Detect which cell encompasses the target text, then output its (X, Y) center coordinate. 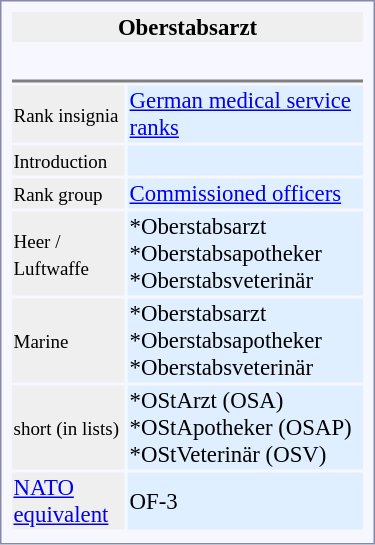
Heer / Luftwaffe (68, 254)
German medical service ranks (246, 114)
Oberstabsarzt (188, 27)
OF-3 (246, 500)
*OStArzt (OSA)*OStApotheker (OSAP)*OStVeterinär (OSV) (246, 428)
NATOequivalent (68, 500)
Introduction (68, 161)
short (in lists) (68, 428)
Marine (68, 340)
Rank group (68, 193)
Rank insignia (68, 114)
Commissioned officers (246, 193)
